Search for the cell housing the specified text and yield its (X, Y) center coordinate. 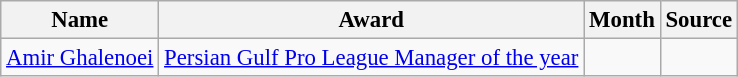
Amir Ghalenoei (80, 58)
Award (372, 20)
Month (622, 20)
Persian Gulf Pro League Manager of the year (372, 58)
Name (80, 20)
Source (698, 20)
